Scan for the cell matching the given text and deliver its [X, Y] coordinate at center. 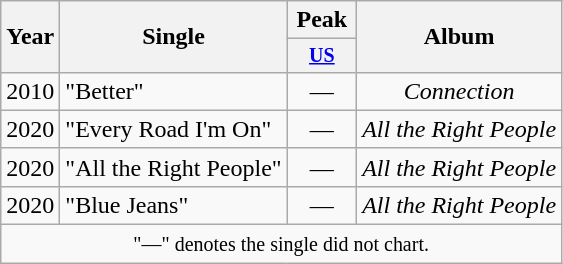
Connection [460, 91]
"—" denotes the single did not chart. [282, 244]
"All the Right People" [174, 167]
"Better" [174, 91]
Album [460, 37]
"Blue Jeans" [174, 205]
Year [30, 37]
"Every Road I'm On" [174, 129]
US [322, 56]
Single [174, 37]
2010 [30, 91]
Peak [322, 20]
